Detect which cell encompasses the target text, then output its [x, y] center coordinate. 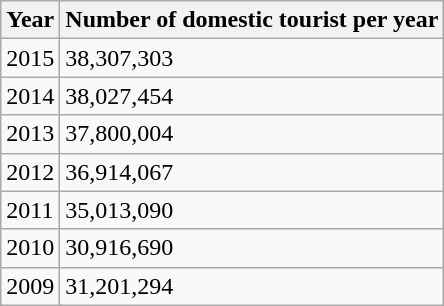
38,307,303 [252, 58]
2012 [30, 172]
Year [30, 20]
2015 [30, 58]
2014 [30, 96]
2009 [30, 286]
31,201,294 [252, 286]
36,914,067 [252, 172]
35,013,090 [252, 210]
Number of domestic tourist per year [252, 20]
38,027,454 [252, 96]
37,800,004 [252, 134]
2013 [30, 134]
2010 [30, 248]
30,916,690 [252, 248]
2011 [30, 210]
